Scan for the cell matching the given text and deliver its [x, y] coordinate at center. 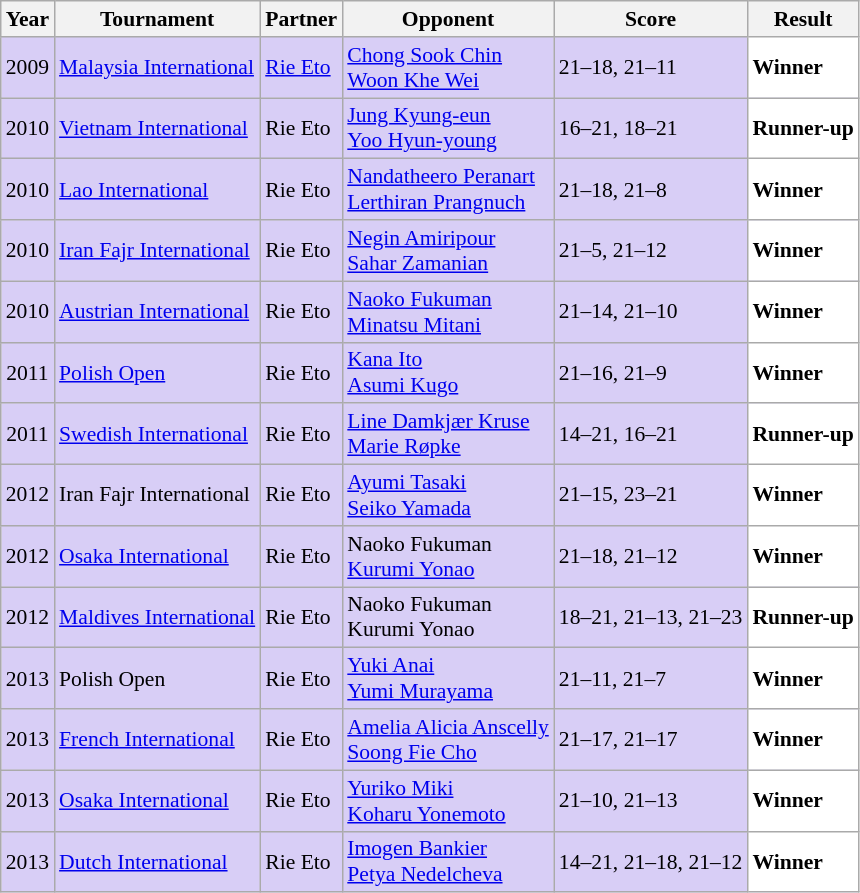
Vietnam International [157, 128]
14–21, 21–18, 21–12 [651, 862]
Swedish International [157, 434]
Score [651, 19]
Ayumi Tasaki Seiko Yamada [448, 496]
21–18, 21–8 [651, 190]
21–10, 21–13 [651, 800]
21–17, 21–17 [651, 740]
Tournament [157, 19]
Yuriko Miki Koharu Yonemoto [448, 800]
21–11, 21–7 [651, 678]
Yuki Anai Yumi Murayama [448, 678]
Imogen Bankier Petya Nedelcheva [448, 862]
Opponent [448, 19]
Austrian International [157, 312]
21–16, 21–9 [651, 372]
Naoko Fukuman Minatsu Mitani [448, 312]
Result [802, 19]
21–5, 21–12 [651, 250]
16–21, 18–21 [651, 128]
Line Damkjær Kruse Marie Røpke [448, 434]
14–21, 16–21 [651, 434]
21–14, 21–10 [651, 312]
Chong Sook Chin Woon Khe Wei [448, 68]
18–21, 21–13, 21–23 [651, 618]
Maldives International [157, 618]
Kana Ito Asumi Kugo [448, 372]
21–18, 21–11 [651, 68]
Lao International [157, 190]
21–15, 23–21 [651, 496]
Negin Amiripour Sahar Zamanian [448, 250]
Amelia Alicia Anscelly Soong Fie Cho [448, 740]
21–18, 21–12 [651, 556]
Malaysia International [157, 68]
Jung Kyung-eun Yoo Hyun-young [448, 128]
Nandatheero Peranart Lerthiran Prangnuch [448, 190]
2009 [28, 68]
French International [157, 740]
Dutch International [157, 862]
Partner [301, 19]
Year [28, 19]
